Detect which cell encompasses the target text, then output its (x, y) center coordinate. 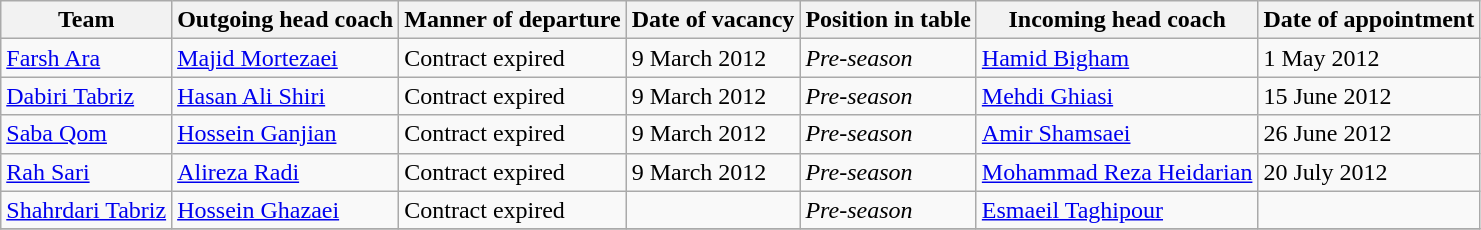
Manner of departure (512, 20)
Position in table (888, 20)
Esmaeil Taghipour (1117, 210)
Majid Mortezaei (286, 58)
Farsh Ara (86, 58)
Hossein Ganjian (286, 134)
1 May 2012 (1369, 58)
Saba Qom (86, 134)
Mohammad Reza Heidarian (1117, 172)
Hossein Ghazaei (286, 210)
Alireza Radi (286, 172)
Amir Shamsaei (1117, 134)
26 June 2012 (1369, 134)
Incoming head coach (1117, 20)
Date of vacancy (713, 20)
Rah Sari (86, 172)
Outgoing head coach (286, 20)
Shahrdari Tabriz (86, 210)
Hasan Ali Shiri (286, 96)
Date of appointment (1369, 20)
Mehdi Ghiasi (1117, 96)
20 July 2012 (1369, 172)
15 June 2012 (1369, 96)
Hamid Bigham (1117, 58)
Team (86, 20)
Dabiri Tabriz (86, 96)
